Find where the given text appears and provide that cell's center as [x, y] coordinate. 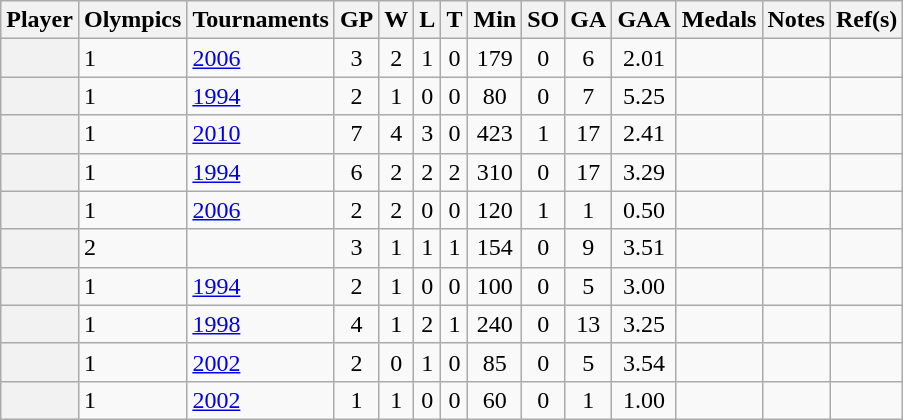
80 [495, 96]
310 [495, 172]
Player [40, 20]
13 [588, 324]
L [428, 20]
3.51 [644, 248]
9 [588, 248]
GAA [644, 20]
179 [495, 58]
120 [495, 210]
W [396, 20]
60 [495, 400]
0.50 [644, 210]
3.54 [644, 362]
2.41 [644, 134]
2.01 [644, 58]
423 [495, 134]
3.25 [644, 324]
100 [495, 286]
Medals [719, 20]
5.25 [644, 96]
2010 [261, 134]
Min [495, 20]
SO [544, 20]
1998 [261, 324]
GP [356, 20]
GA [588, 20]
154 [495, 248]
240 [495, 324]
3.00 [644, 286]
Olympics [132, 20]
Notes [796, 20]
Ref(s) [866, 20]
1.00 [644, 400]
Tournaments [261, 20]
3.29 [644, 172]
85 [495, 362]
T [454, 20]
